Locate the cell with the specified text and output its [x, y] center coordinate. 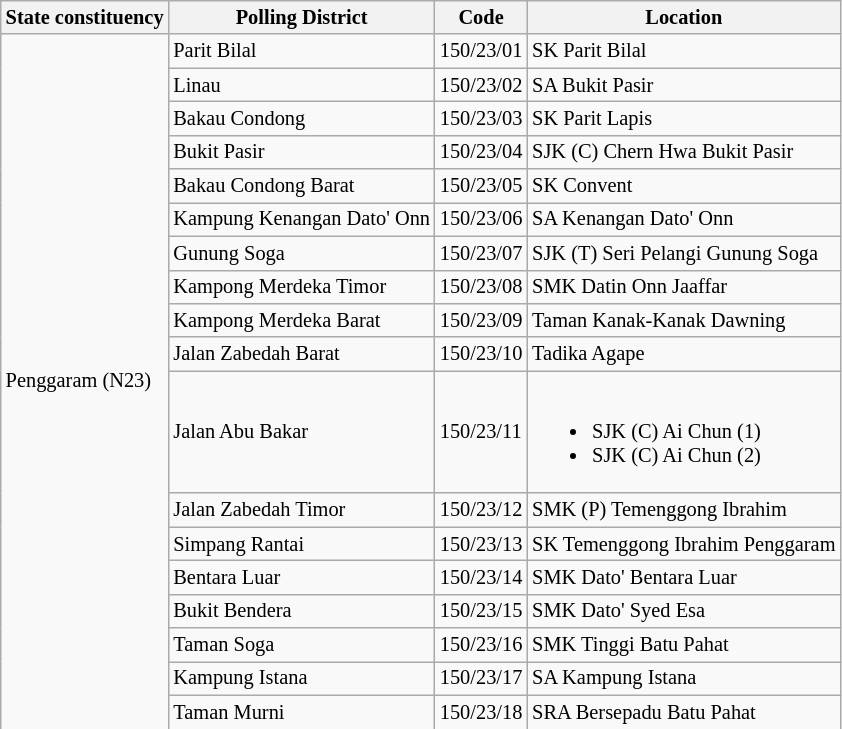
SA Kenangan Dato' Onn [684, 219]
SK Temenggong Ibrahim Penggaram [684, 544]
150/23/12 [481, 510]
SK Convent [684, 186]
Penggaram (N23) [85, 382]
Polling District [301, 17]
SJK (C) Chern Hwa Bukit Pasir [684, 152]
Jalan Zabedah Timor [301, 510]
Location [684, 17]
150/23/08 [481, 287]
SMK Dato' Syed Esa [684, 611]
150/23/01 [481, 51]
150/23/17 [481, 678]
Jalan Abu Bakar [301, 432]
SK Parit Lapis [684, 118]
150/23/03 [481, 118]
SMK Dato' Bentara Luar [684, 577]
Bukit Pasir [301, 152]
Taman Soga [301, 645]
150/23/09 [481, 320]
Kampung Kenangan Dato' Onn [301, 219]
Bakau Condong Barat [301, 186]
SJK (C) Ai Chun (1)SJK (C) Ai Chun (2) [684, 432]
150/23/02 [481, 85]
150/23/14 [481, 577]
150/23/06 [481, 219]
Bukit Bendera [301, 611]
Parit Bilal [301, 51]
State constituency [85, 17]
Gunung Soga [301, 253]
SA Bukit Pasir [684, 85]
Taman Kanak-Kanak Dawning [684, 320]
SMK (P) Temenggong Ibrahim [684, 510]
Jalan Zabedah Barat [301, 354]
Bentara Luar [301, 577]
SRA Bersepadu Batu Pahat [684, 712]
150/23/10 [481, 354]
150/23/16 [481, 645]
Kampong Merdeka Timor [301, 287]
Simpang Rantai [301, 544]
Tadika Agape [684, 354]
150/23/04 [481, 152]
Code [481, 17]
Kampong Merdeka Barat [301, 320]
150/23/18 [481, 712]
150/23/11 [481, 432]
Taman Murni [301, 712]
SJK (T) Seri Pelangi Gunung Soga [684, 253]
150/23/05 [481, 186]
150/23/15 [481, 611]
Bakau Condong [301, 118]
Linau [301, 85]
SA Kampung Istana [684, 678]
Kampung Istana [301, 678]
SMK Tinggi Batu Pahat [684, 645]
SK Parit Bilal [684, 51]
150/23/07 [481, 253]
150/23/13 [481, 544]
SMK Datin Onn Jaaffar [684, 287]
